Provide the (X, Y) coordinate of the cell's center where the given text is located.  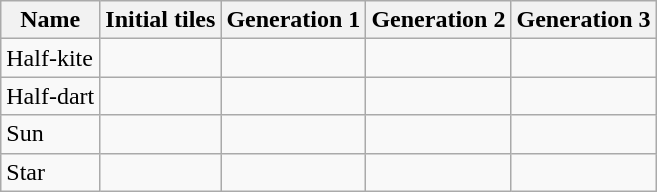
Generation 3 (584, 20)
Generation 1 (294, 20)
Star (50, 172)
Half-kite (50, 58)
Sun (50, 134)
Initial tiles (160, 20)
Name (50, 20)
Generation 2 (438, 20)
Half-dart (50, 96)
